Search for the cell housing the specified text and yield its (X, Y) center coordinate. 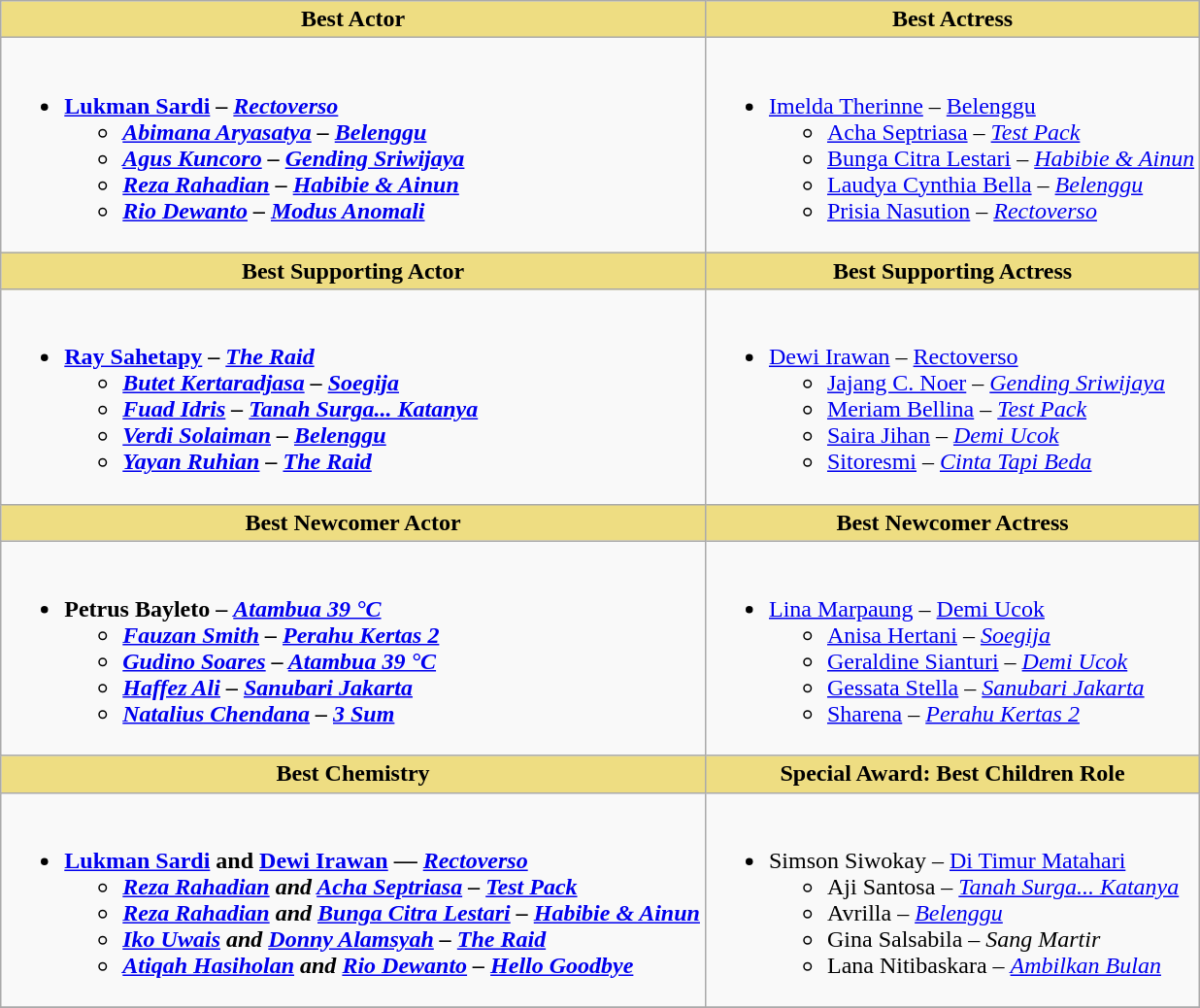
Best Actress (951, 19)
Lukman Sardi – RectoversoAbimana Aryasatya – BelengguAgus Kuncoro – Gending SriwijayaReza Rahadian – Habibie & AinunRio Dewanto – Modus Anomali (353, 146)
Dewi Irawan – RectoversoJajang C. Noer – Gending SriwijayaMeriam Bellina – Test PackSaira Jihan – Demi UcokSitoresmi – Cinta Tapi Beda (951, 396)
Best Actor (353, 19)
Ray Sahetapy – The RaidButet Kertaradjasa – SoegijaFuad Idris – Tanah Surga... KatanyaVerdi Solaiman – BelengguYayan Ruhian – The Raid (353, 396)
Best Newcomer Actor (353, 522)
Best Supporting Actor (353, 271)
Imelda Therinne – BelengguAcha Septriasa – Test PackBunga Citra Lestari – Habibie & AinunLaudya Cynthia Bella – BelengguPrisia Nasution – Rectoverso (951, 146)
Lina Marpaung – Demi UcokAnisa Hertani – SoegijaGeraldine Sianturi – Demi UcokGessata Stella – Sanubari JakartaSharena – Perahu Kertas 2 (951, 649)
Best Supporting Actress (951, 271)
Simson Siwokay – Di Timur MatahariAji Santosa – Tanah Surga... KatanyaAvrilla – BelengguGina Salsabila – Sang MartirLana Nitibaskara – Ambilkan Bulan (951, 899)
Petrus Bayleto – Atambua 39 °CFauzan Smith – Perahu Kertas 2Gudino Soares – Atambua 39 °CHaffez Ali – Sanubari JakartaNatalius Chendana – 3 Sum (353, 649)
Best Chemistry (353, 774)
Best Newcomer Actress (951, 522)
Special Award: Best Children Role (951, 774)
